Find where the given text appears and provide that cell's center as (X, Y) coordinate. 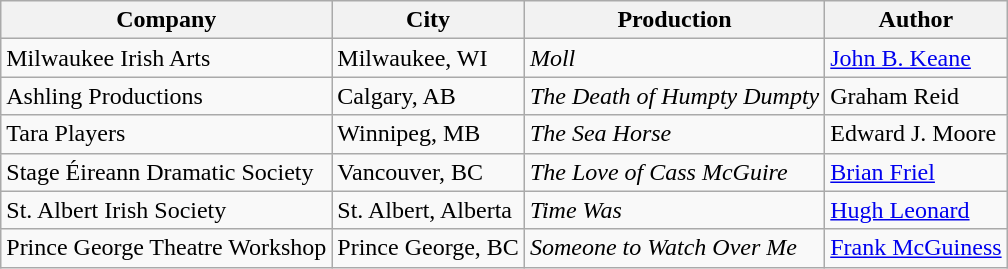
St. Albert, Alberta (428, 210)
Moll (674, 58)
Graham Reid (916, 96)
Edward J. Moore (916, 134)
Author (916, 20)
Prince George Theatre Workshop (166, 248)
John B. Keane (916, 58)
Brian Friel (916, 172)
The Sea Horse (674, 134)
St. Albert Irish Society (166, 210)
Winnipeg, MB (428, 134)
City (428, 20)
Tara Players (166, 134)
The Death of Humpty Dumpty (674, 96)
Hugh Leonard (916, 210)
Company (166, 20)
Milwaukee Irish Arts (166, 58)
Milwaukee, WI (428, 58)
Prince George, BC (428, 248)
Calgary, AB (428, 96)
Production (674, 20)
Someone to Watch Over Me (674, 248)
Ashling Productions (166, 96)
The Love of Cass McGuire (674, 172)
Stage Éireann Dramatic Society (166, 172)
Frank McGuiness (916, 248)
Vancouver, BC (428, 172)
Time Was (674, 210)
